Scan for the cell matching the given text and deliver its (X, Y) coordinate at center. 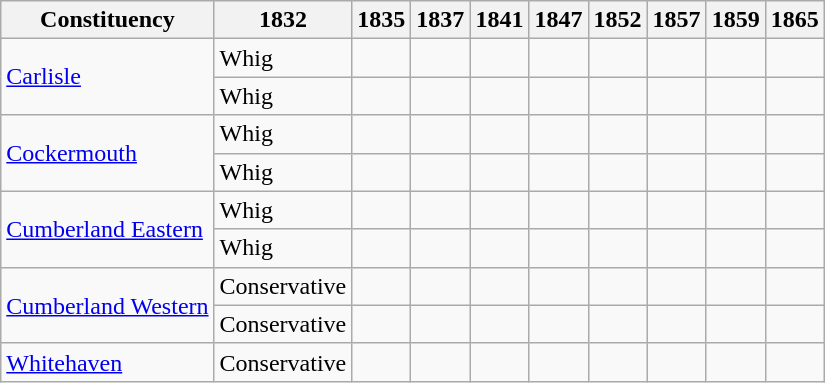
1847 (558, 20)
Cumberland Western (108, 305)
1841 (500, 20)
1859 (736, 20)
Constituency (108, 20)
1832 (283, 20)
1852 (618, 20)
1837 (440, 20)
Cumberland Eastern (108, 229)
1857 (676, 20)
1835 (382, 20)
Carlisle (108, 77)
1865 (794, 20)
Whitehaven (108, 362)
Cockermouth (108, 153)
